Scan for the cell matching the given text and deliver its (X, Y) coordinate at center. 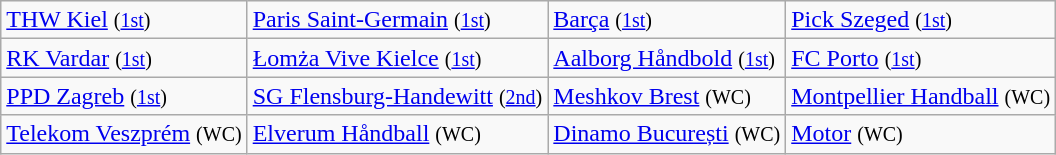
PPD Zagreb (1st) (124, 96)
Łomża Vive Kielce (1st) (398, 58)
Dinamo București (WC) (667, 134)
Pick Szeged (1st) (921, 20)
Barça (1st) (667, 20)
THW Kiel (1st) (124, 20)
Meshkov Brest (WC) (667, 96)
Telekom Veszprém (WC) (124, 134)
SG Flensburg-Handewitt (2nd) (398, 96)
Paris Saint-Germain (1st) (398, 20)
RK Vardar (1st) (124, 58)
Montpellier Handball (WC) (921, 96)
FC Porto (1st) (921, 58)
Elverum Håndball (WC) (398, 134)
Motor (WC) (921, 134)
Aalborg Håndbold (1st) (667, 58)
